Search for the cell housing the specified text and yield its (X, Y) center coordinate. 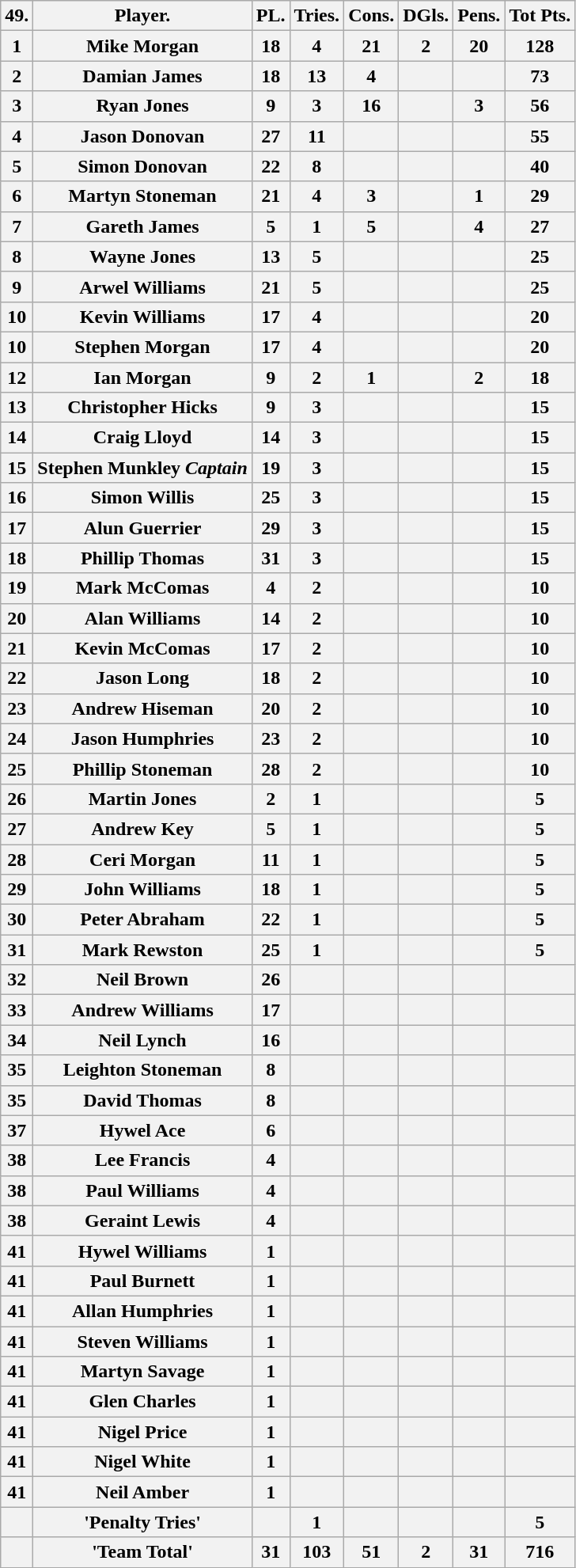
Nigel White (142, 1462)
Paul Williams (142, 1190)
56 (540, 106)
103 (316, 1552)
Ryan Jones (142, 106)
Mark Rewston (142, 950)
Simon Donovan (142, 166)
24 (17, 738)
Martyn Savage (142, 1372)
Ceri Morgan (142, 859)
Allan Humphries (142, 1311)
PL. (271, 16)
Stephen Morgan (142, 347)
Leighton Stoneman (142, 1070)
Neil Amber (142, 1492)
32 (17, 980)
Craig Lloyd (142, 438)
Jason Long (142, 678)
73 (540, 76)
Alun Guerrier (142, 528)
Hywel Ace (142, 1130)
128 (540, 46)
Lee Francis (142, 1160)
Phillip Thomas (142, 558)
'Team Total' (142, 1552)
Cons. (372, 16)
Simon Willis (142, 498)
Neil Lynch (142, 1040)
30 (17, 920)
Glen Charles (142, 1402)
51 (372, 1552)
Jason Donovan (142, 136)
34 (17, 1040)
Martyn Stoneman (142, 196)
John Williams (142, 890)
Stephen Munkley Captain (142, 468)
Geraint Lewis (142, 1221)
Andrew Hiseman (142, 708)
Mark McComas (142, 588)
Christopher Hicks (142, 408)
Kevin McComas (142, 648)
Jason Humphries (142, 738)
Andrew Key (142, 829)
Peter Abraham (142, 920)
716 (540, 1552)
Alan Williams (142, 618)
Paul Burnett (142, 1281)
37 (17, 1130)
55 (540, 136)
Nigel Price (142, 1432)
DGls. (426, 16)
Hywel Williams (142, 1251)
Steven Williams (142, 1342)
'Penalty Tries' (142, 1522)
Gareth James (142, 226)
Tot Pts. (540, 16)
33 (17, 1010)
40 (540, 166)
49. (17, 16)
Ian Morgan (142, 378)
Player. (142, 16)
Tries. (316, 16)
David Thomas (142, 1100)
Andrew Williams (142, 1010)
Phillip Stoneman (142, 769)
Pens. (479, 16)
12 (17, 378)
Martin Jones (142, 799)
Kevin Williams (142, 317)
7 (17, 226)
Damian James (142, 76)
Neil Brown (142, 980)
Wayne Jones (142, 256)
Arwel Williams (142, 287)
Mike Morgan (142, 46)
